Return the (x, y) coordinate for the center point of the cell that contains the specified text.  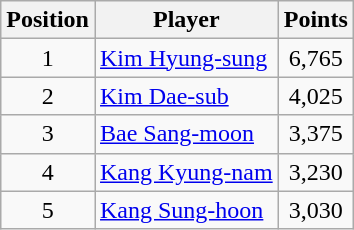
4 (48, 172)
Position (48, 20)
Kang Sung-hoon (186, 210)
Player (186, 20)
Kim Dae-sub (186, 96)
3,230 (316, 172)
Points (316, 20)
3 (48, 134)
4,025 (316, 96)
1 (48, 58)
Bae Sang-moon (186, 134)
3,030 (316, 210)
2 (48, 96)
6,765 (316, 58)
3,375 (316, 134)
Kim Hyung-sung (186, 58)
5 (48, 210)
Kang Kyung-nam (186, 172)
